Return the [x, y] coordinate for the center point of the cell that contains the specified text.  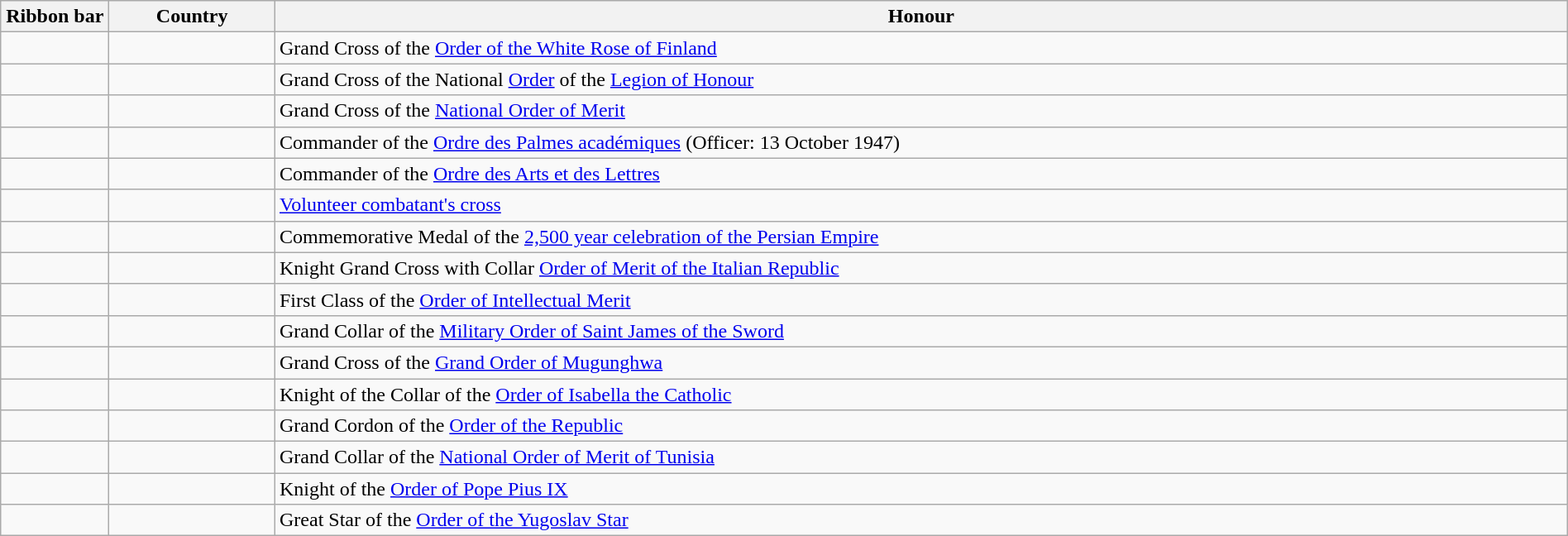
First Class of the Order of Intellectual Merit [921, 299]
Grand Cross of the National Order of the Legion of Honour [921, 79]
Country [192, 17]
Grand Cordon of the Order of the Republic [921, 426]
Grand Cross of the Order of the White Rose of Finland [921, 48]
Grand Cross of the National Order of Merit [921, 111]
Honour [921, 17]
Commander of the Ordre des Arts et des Lettres [921, 174]
Commander of the Ordre des Palmes académiques (Officer: 13 October 1947) [921, 142]
Commemorative Medal of the 2,500 year celebration of the Persian Empire [921, 237]
Knight of the Order of Pope Pius IX [921, 489]
Great Star of the Order of the Yugoslav Star [921, 520]
Grand Cross of the Grand Order of Mugunghwa [921, 362]
Ribbon bar [55, 17]
Grand Collar of the National Order of Merit of Tunisia [921, 457]
Volunteer combatant's cross [921, 205]
Knight Grand Cross with Collar Order of Merit of the Italian Republic [921, 268]
Grand Collar of the Military Order of Saint James of the Sword [921, 331]
Knight of the Collar of the Order of Isabella the Catholic [921, 395]
